Identify which cell holds the provided text, then report its (X, Y) central coordinate. 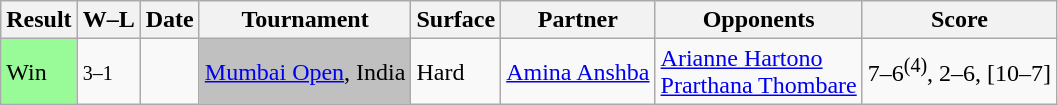
7–6(4), 2–6, [10–7] (959, 72)
3–1 (108, 72)
Partner (578, 20)
Arianne Hartono Prarthana Thombare (758, 72)
Mumbai Open, India (305, 72)
W–L (108, 20)
Win (39, 72)
Tournament (305, 20)
Amina Anshba (578, 72)
Result (39, 20)
Date (170, 20)
Score (959, 20)
Surface (456, 20)
Opponents (758, 20)
Hard (456, 72)
